Capture the cell that displays the provided text and extract its (X, Y) central coordinate. 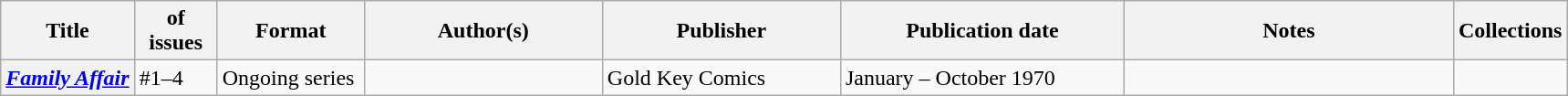
Publication date (981, 31)
January – October 1970 (981, 78)
Gold Key Comics (721, 78)
Notes (1288, 31)
Publisher (721, 31)
Collections (1510, 31)
of issues (175, 31)
#1–4 (175, 78)
Title (67, 31)
Author(s) (483, 31)
Family Affair (67, 78)
Format (290, 31)
Ongoing series (290, 78)
